Identify which cell holds the provided text, then report its (x, y) central coordinate. 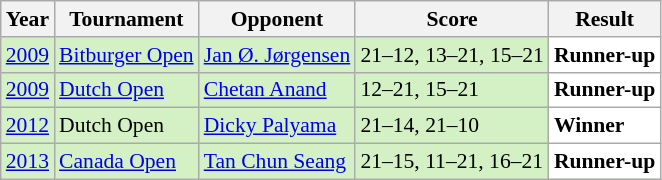
Dicky Palyama (278, 126)
Bitburger Open (126, 55)
Jan Ø. Jørgensen (278, 55)
Opponent (278, 19)
12–21, 15–21 (452, 90)
Year (28, 19)
2012 (28, 126)
21–14, 21–10 (452, 126)
21–15, 11–21, 16–21 (452, 162)
Tournament (126, 19)
2013 (28, 162)
Chetan Anand (278, 90)
Winner (604, 126)
Canada Open (126, 162)
Score (452, 19)
21–12, 13–21, 15–21 (452, 55)
Tan Chun Seang (278, 162)
Result (604, 19)
